Search for the cell housing the specified text and yield its [x, y] center coordinate. 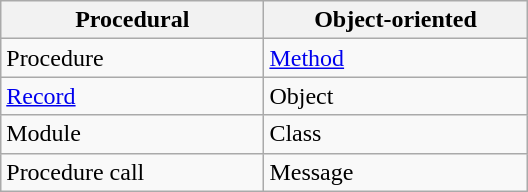
Message [396, 172]
Object [396, 96]
Record [132, 96]
Class [396, 134]
Procedure call [132, 172]
Module [132, 134]
Method [396, 58]
Procedural [132, 20]
Object-oriented [396, 20]
Procedure [132, 58]
